Return [X, Y] of the center of cell containing provided text 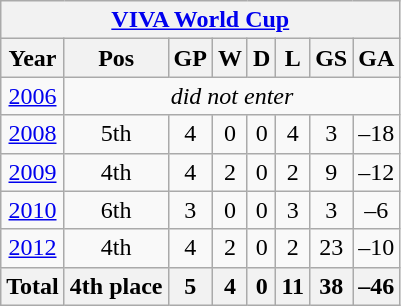
2010 [33, 210]
11 [293, 286]
did not enter [232, 96]
Year [33, 58]
9 [332, 172]
2012 [33, 248]
GP [190, 58]
Pos [116, 58]
–18 [376, 134]
2006 [33, 96]
4th place [116, 286]
L [293, 58]
23 [332, 248]
–6 [376, 210]
D [261, 58]
GA [376, 58]
38 [332, 286]
W [230, 58]
2009 [33, 172]
VIVA World Cup [200, 20]
5 [190, 286]
Total [33, 286]
5th [116, 134]
–12 [376, 172]
GS [332, 58]
6th [116, 210]
2008 [33, 134]
–10 [376, 248]
–46 [376, 286]
